For the text-containing cell, return its midpoint in [x, y] coordinate format. 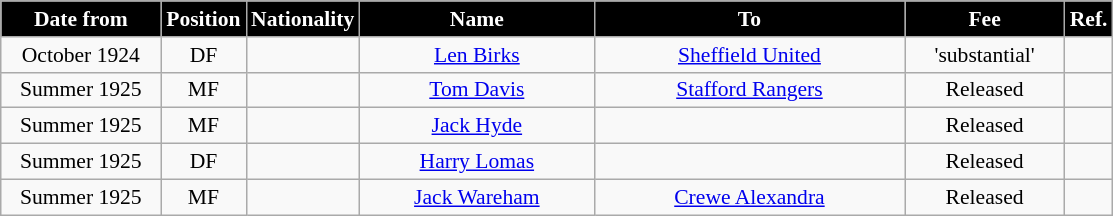
To [749, 19]
Nationality [302, 19]
Ref. [1089, 19]
Date from [81, 19]
Len Birks [476, 55]
October 1924 [81, 55]
Fee [985, 19]
Name [476, 19]
Crewe Alexandra [749, 197]
Harry Lomas [476, 162]
Sheffield United [749, 55]
Tom Davis [476, 90]
Jack Hyde [476, 126]
Stafford Rangers [749, 90]
Jack Wareham [476, 197]
'substantial' [985, 55]
Position [204, 19]
